Output the (X, Y) coordinate of the center of the cell containing the given text.  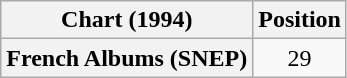
Chart (1994) (127, 20)
29 (300, 58)
Position (300, 20)
French Albums (SNEP) (127, 58)
